Return [x, y] of the center of cell containing provided text 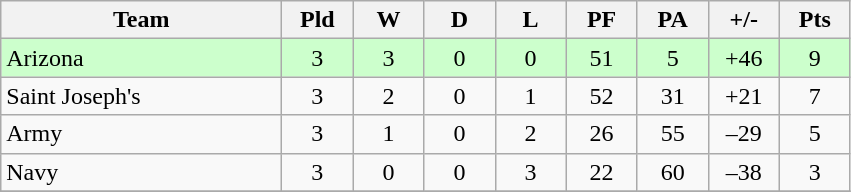
L [530, 20]
51 [602, 58]
31 [672, 96]
D [460, 20]
PA [672, 20]
Team [142, 20]
Saint Joseph's [142, 96]
Pts [814, 20]
55 [672, 134]
–29 [744, 134]
+46 [744, 58]
Army [142, 134]
26 [602, 134]
W [388, 20]
Navy [142, 172]
Pld [318, 20]
–38 [744, 172]
PF [602, 20]
Arizona [142, 58]
52 [602, 96]
+/- [744, 20]
60 [672, 172]
+21 [744, 96]
7 [814, 96]
22 [602, 172]
9 [814, 58]
